Output the [X, Y] coordinate of the center of the cell containing the given text.  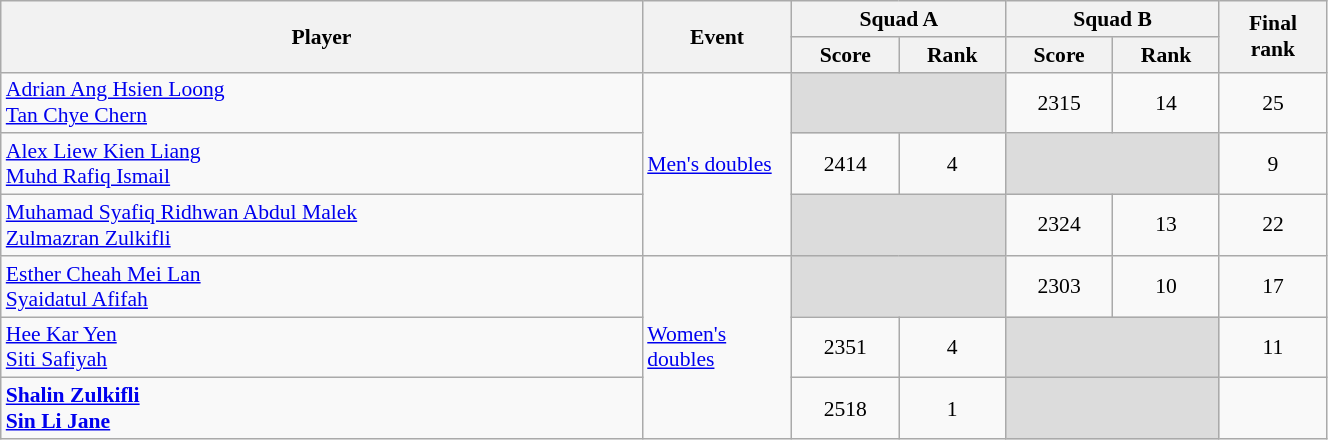
Alex Liew Kien LiangMuhd Rafiq Ismail [322, 164]
Hee Kar YenSiti Safiyah [322, 348]
Final rank [1272, 36]
10 [1166, 286]
2351 [846, 348]
11 [1272, 348]
Men's doubles [717, 164]
Event [717, 36]
Women's doubles [717, 348]
Squad B [1113, 19]
9 [1272, 164]
Squad A [899, 19]
25 [1272, 102]
Player [322, 36]
Muhamad Syafiq Ridhwan Abdul MalekZulmazran Zulkifli [322, 226]
2518 [846, 408]
2414 [846, 164]
14 [1166, 102]
1 [952, 408]
Esther Cheah Mei LanSyaidatul Afifah [322, 286]
13 [1166, 226]
Adrian Ang Hsien LoongTan Chye Chern [322, 102]
Shalin ZulkifliSin Li Jane [322, 408]
2303 [1060, 286]
22 [1272, 226]
2324 [1060, 226]
2315 [1060, 102]
17 [1272, 286]
